Search for the cell housing the specified text and yield its (x, y) center coordinate. 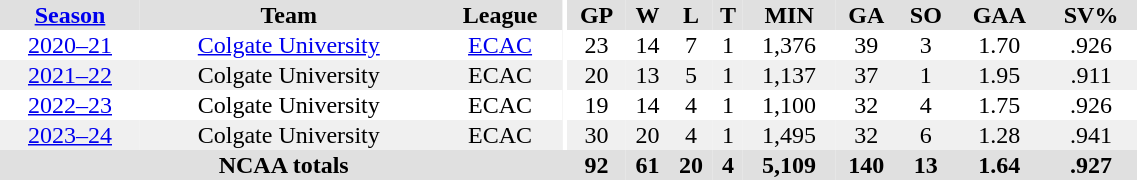
1.75 (1000, 105)
MIN (789, 15)
37 (866, 75)
2023–24 (70, 135)
GA (866, 15)
61 (648, 165)
5,109 (789, 165)
1.64 (1000, 165)
30 (596, 135)
1,100 (789, 105)
2020–21 (70, 45)
19 (596, 105)
1,137 (789, 75)
39 (866, 45)
Season (70, 15)
7 (690, 45)
1.70 (1000, 45)
W (648, 15)
1.28 (1000, 135)
GAA (1000, 15)
2022–23 (70, 105)
5 (690, 75)
1.95 (1000, 75)
T (728, 15)
1,376 (789, 45)
L (690, 15)
NCAA totals (284, 165)
Team (289, 15)
6 (926, 135)
League (500, 15)
2021–22 (70, 75)
GP (596, 15)
140 (866, 165)
SO (926, 15)
3 (926, 45)
1,495 (789, 135)
23 (596, 45)
92 (596, 165)
